Capture the cell that displays the provided text and extract its [x, y] central coordinate. 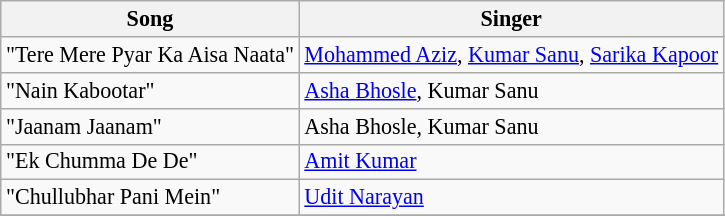
"Ek Chumma De De" [150, 162]
Amit Kumar [511, 162]
"Jaanam Jaanam" [150, 126]
"Nain Kabootar" [150, 90]
Mohammed Aziz, Kumar Sanu, Sarika Kapoor [511, 54]
"Tere Mere Pyar Ka Aisa Naata" [150, 54]
Song [150, 18]
Udit Narayan [511, 198]
Singer [511, 18]
"Chullubhar Pani Mein" [150, 198]
